Scan for the cell matching the given text and deliver its [x, y] coordinate at center. 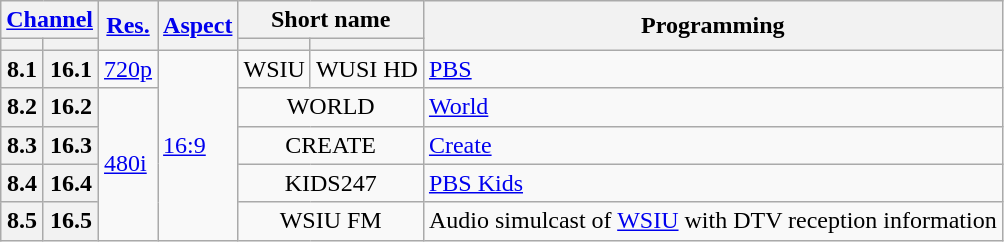
Short name [330, 20]
Programming [712, 26]
8.5 [22, 221]
480i [128, 164]
PBS [712, 69]
16.2 [70, 107]
Channel [50, 20]
Res. [128, 26]
WSIU FM [330, 221]
WUSI HD [366, 69]
PBS Kids [712, 183]
Aspect [198, 26]
WSIU [274, 69]
16.1 [70, 69]
KIDS247 [330, 183]
8.2 [22, 107]
8.1 [22, 69]
16.3 [70, 145]
CREATE [330, 145]
Audio simulcast of WSIU with DTV reception information [712, 221]
16:9 [198, 145]
WORLD [330, 107]
16.4 [70, 183]
8.4 [22, 183]
16.5 [70, 221]
Create [712, 145]
8.3 [22, 145]
World [712, 107]
720p [128, 69]
